Return [X, Y] of the center of cell containing provided text 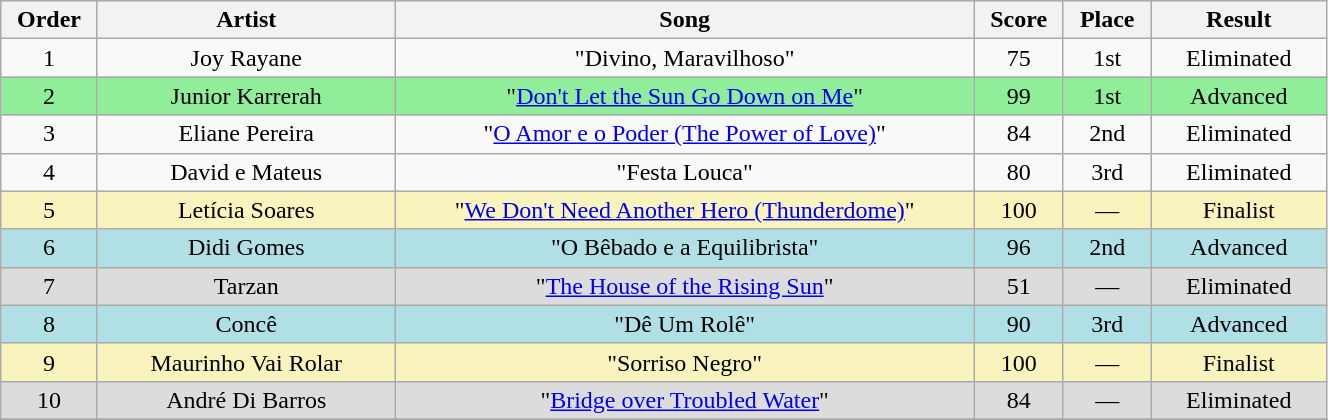
"Don't Let the Sun Go Down on Me" [684, 96]
75 [1018, 58]
Artist [246, 20]
"The House of the Rising Sun" [684, 286]
5 [49, 210]
99 [1018, 96]
6 [49, 248]
8 [49, 324]
"Festa Louca" [684, 172]
90 [1018, 324]
1 [49, 58]
Eliane Pereira [246, 134]
2 [49, 96]
3 [49, 134]
"Divino, Maravilhoso" [684, 58]
"Bridge over Troubled Water" [684, 400]
"Dê Um Rolê" [684, 324]
Tarzan [246, 286]
Place [1107, 20]
"O Amor e o Poder (The Power of Love)" [684, 134]
Maurinho Vai Rolar [246, 362]
10 [49, 400]
André Di Barros [246, 400]
Score [1018, 20]
51 [1018, 286]
Song [684, 20]
Didi Gomes [246, 248]
Result [1238, 20]
9 [49, 362]
7 [49, 286]
4 [49, 172]
Order [49, 20]
Letícia Soares [246, 210]
80 [1018, 172]
Concê [246, 324]
"We Don't Need Another Hero (Thunderdome)" [684, 210]
96 [1018, 248]
Joy Rayane [246, 58]
Junior Karrerah [246, 96]
"Sorriso Negro" [684, 362]
"O Bêbado e a Equilibrista" [684, 248]
David e Mateus [246, 172]
